Return the (X, Y) coordinate for the center point of the cell that contains the specified text.  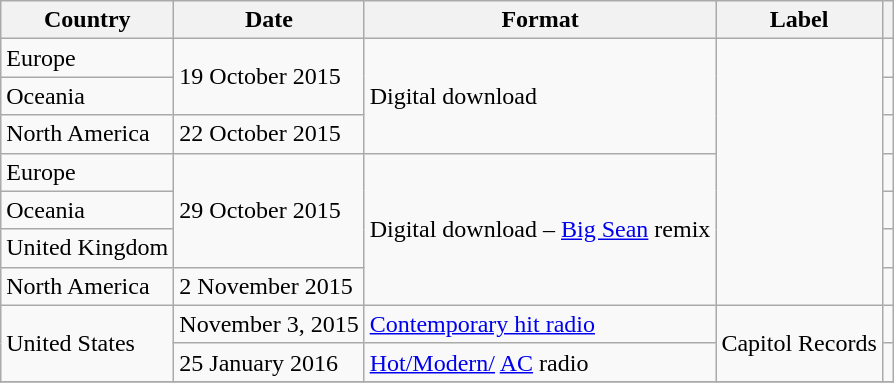
November 3, 2015 (269, 324)
19 October 2015 (269, 77)
22 October 2015 (269, 134)
Digital download (540, 96)
United States (88, 343)
2 November 2015 (269, 286)
Capitol Records (799, 343)
Digital download – Big Sean remix (540, 229)
Contemporary hit radio (540, 324)
Date (269, 20)
Country (88, 20)
Hot/Modern/ AC radio (540, 362)
25 January 2016 (269, 362)
29 October 2015 (269, 210)
Label (799, 20)
United Kingdom (88, 248)
Format (540, 20)
